Pinpoint the cell where the given text exists, returning its (X, Y) midpoint coordinate. 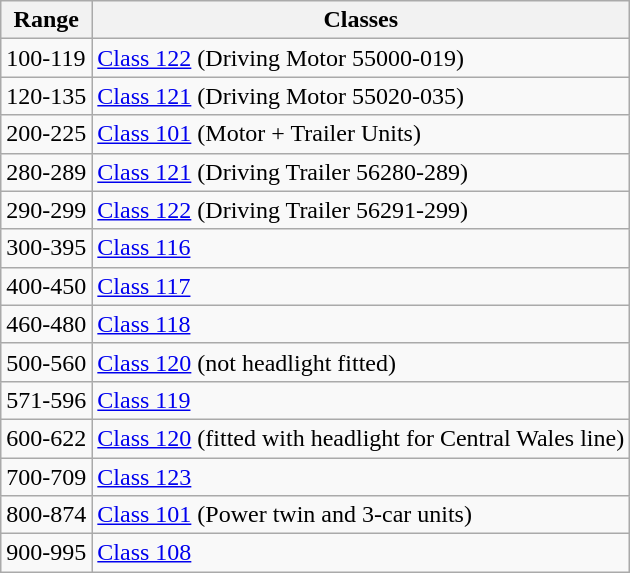
Class 117 (361, 286)
Class 120 (fitted with headlight for Central Wales line) (361, 438)
Range (46, 20)
200-225 (46, 134)
100-119 (46, 58)
Class 101 (Power twin and 3-car units) (361, 515)
Class 120 (not headlight fitted) (361, 362)
Class 122 (Driving Motor 55000-019) (361, 58)
120-135 (46, 96)
290-299 (46, 210)
400-450 (46, 286)
Class 116 (361, 248)
280-289 (46, 172)
900-995 (46, 553)
571-596 (46, 400)
Class 121 (Driving Motor 55020-035) (361, 96)
700-709 (46, 477)
Class 118 (361, 324)
Class 122 (Driving Trailer 56291-299) (361, 210)
Class 121 (Driving Trailer 56280-289) (361, 172)
Class 108 (361, 553)
500-560 (46, 362)
Class 119 (361, 400)
800-874 (46, 515)
300-395 (46, 248)
Classes (361, 20)
Class 101 (Motor + Trailer Units) (361, 134)
460-480 (46, 324)
Class 123 (361, 477)
600-622 (46, 438)
